Output the (X, Y) coordinate of the center of the cell containing the given text.  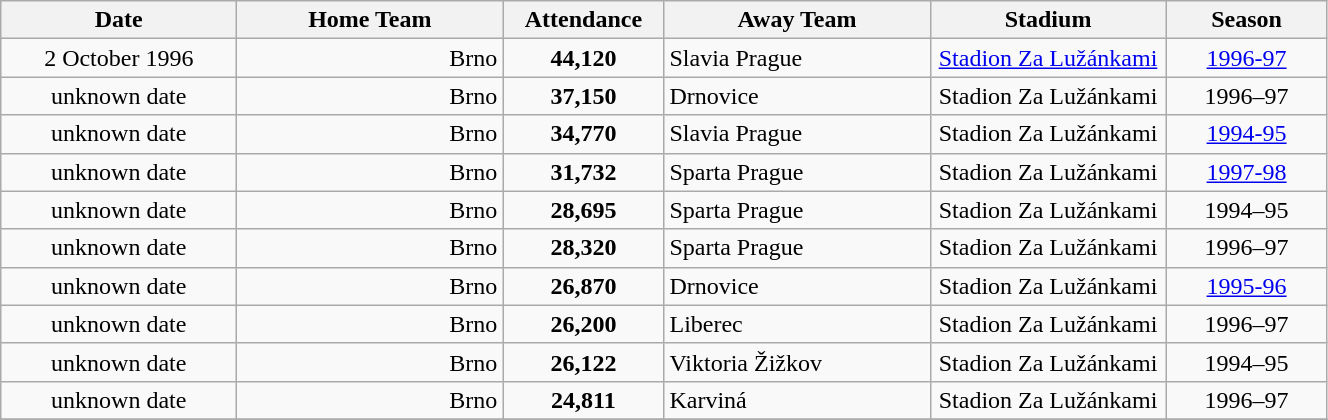
1996-97 (1246, 58)
28,695 (584, 210)
Liberec (797, 324)
34,770 (584, 134)
24,811 (584, 400)
1994-95 (1246, 134)
44,120 (584, 58)
Date (119, 20)
37,150 (584, 96)
26,870 (584, 286)
31,732 (584, 172)
2 October 1996 (119, 58)
Karviná (797, 400)
Attendance (584, 20)
Season (1246, 20)
26,200 (584, 324)
Home Team (370, 20)
26,122 (584, 362)
1997-98 (1246, 172)
Away Team (797, 20)
1995-96 (1246, 286)
Stadium (1048, 20)
28,320 (584, 248)
Viktoria Žižkov (797, 362)
